Scan for the cell matching the given text and deliver its [x, y] coordinate at center. 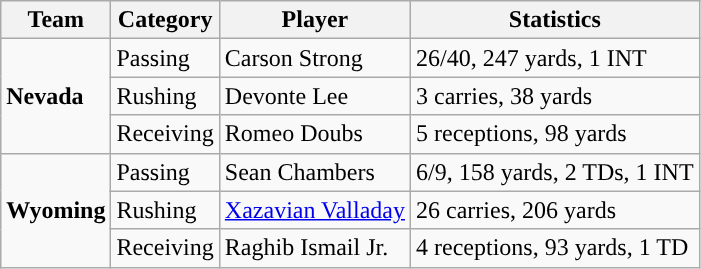
Wyoming [56, 210]
Romeo Doubs [314, 134]
Devonte Lee [314, 96]
Carson Strong [314, 58]
5 receptions, 98 yards [556, 134]
3 carries, 38 yards [556, 96]
Nevada [56, 96]
6/9, 158 yards, 2 TDs, 1 INT [556, 172]
26/40, 247 yards, 1 INT [556, 58]
Statistics [556, 20]
Raghib Ismail Jr. [314, 248]
4 receptions, 93 yards, 1 TD [556, 248]
26 carries, 206 yards [556, 210]
Team [56, 20]
Category [165, 20]
Player [314, 20]
Xazavian Valladay [314, 210]
Sean Chambers [314, 172]
